Extract the (X, Y) coordinate from the center of the cell holding the provided text.  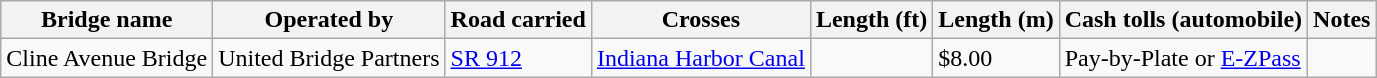
Road carried (518, 20)
United Bridge Partners (329, 58)
Cline Avenue Bridge (107, 58)
Pay-by-Plate or E-ZPass (1183, 58)
Length (m) (996, 20)
Cash tolls (automobile) (1183, 20)
Crosses (700, 20)
Operated by (329, 20)
$8.00 (996, 58)
Length (ft) (871, 20)
Notes (1342, 20)
Bridge name (107, 20)
SR 912 (518, 58)
Indiana Harbor Canal (700, 58)
